Locate the cell with the specified text and output its (X, Y) center coordinate. 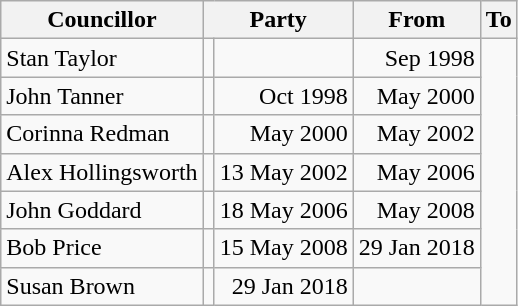
To (498, 20)
From (416, 20)
Sep 1998 (416, 58)
May 2008 (416, 210)
May 2002 (416, 134)
John Goddard (102, 210)
18 May 2006 (284, 210)
Alex Hollingsworth (102, 172)
John Tanner (102, 96)
May 2006 (416, 172)
13 May 2002 (284, 172)
Councillor (102, 20)
15 May 2008 (284, 248)
Bob Price (102, 248)
Corinna Redman (102, 134)
Susan Brown (102, 286)
Stan Taylor (102, 58)
Party (278, 20)
Oct 1998 (284, 96)
